From the cell containing the given text, extract its center point as [X, Y] coordinate. 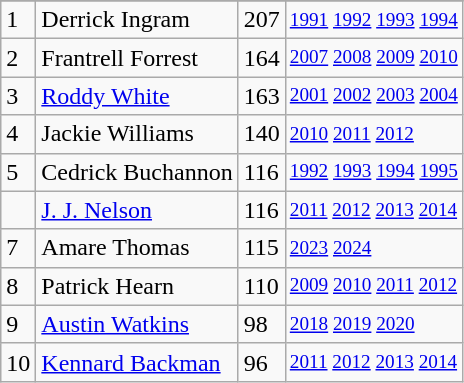
7 [18, 248]
163 [262, 96]
10 [18, 362]
115 [262, 248]
Roddy White [137, 96]
1992 1993 1994 1995 [374, 172]
9 [18, 324]
Amare Thomas [137, 248]
3 [18, 96]
2001 2002 2003 2004 [374, 96]
96 [262, 362]
2009 2010 2011 2012 [374, 286]
8 [18, 286]
207 [262, 20]
1991 1992 1993 1994 [374, 20]
2 [18, 58]
4 [18, 134]
Patrick Hearn [137, 286]
1 [18, 20]
J. J. Nelson [137, 210]
Kennard Backman [137, 362]
140 [262, 134]
98 [262, 324]
2023 2024 [374, 248]
2018 2019 2020 [374, 324]
164 [262, 58]
5 [18, 172]
Jackie Williams [137, 134]
Austin Watkins [137, 324]
Derrick Ingram [137, 20]
2007 2008 2009 2010 [374, 58]
Cedrick Buchannon [137, 172]
2010 2011 2012 [374, 134]
110 [262, 286]
Frantrell Forrest [137, 58]
